Scan for the cell matching the given text and deliver its (X, Y) coordinate at center. 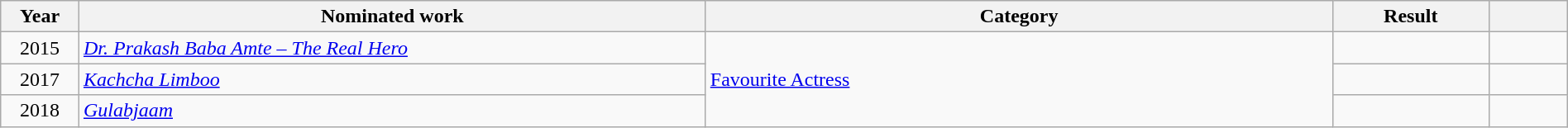
Nominated work (392, 17)
Gulabjaam (392, 111)
Favourite Actress (1019, 79)
Kachcha Limboo (392, 79)
Category (1019, 17)
Year (40, 17)
Dr. Prakash Baba Amte – The Real Hero (392, 48)
Result (1411, 17)
2018 (40, 111)
2017 (40, 79)
2015 (40, 48)
